Locate the cell with the specified text and output its [x, y] center coordinate. 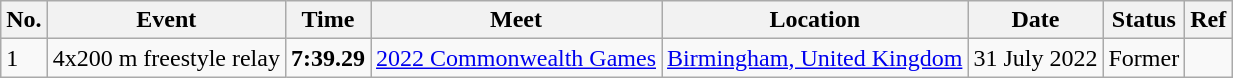
Birmingham, United Kingdom [815, 58]
Former [1144, 58]
31 July 2022 [1036, 58]
2022 Commonwealth Games [516, 58]
Event [166, 20]
Date [1036, 20]
4x200 m freestyle relay [166, 58]
Time [328, 20]
7:39.29 [328, 58]
Status [1144, 20]
1 [24, 58]
Ref [1208, 20]
No. [24, 20]
Meet [516, 20]
Location [815, 20]
